Capture the cell that displays the provided text and extract its [x, y] central coordinate. 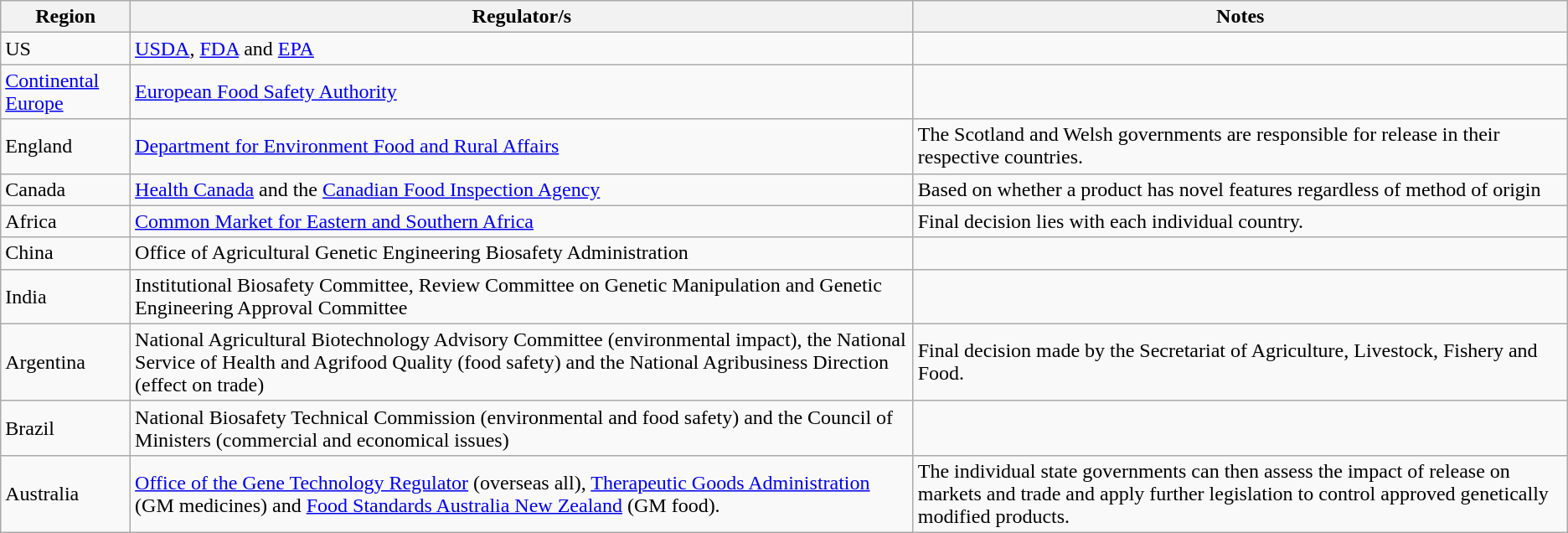
Africa [65, 221]
Canada [65, 189]
Final decision made by the Secretariat of Agriculture, Livestock, Fishery and Food. [1240, 362]
Argentina [65, 362]
The Scotland and Welsh governments are responsible for release in their respective countries. [1240, 146]
Department for Environment Food and Rural Affairs [523, 146]
Based on whether a product has novel features regardless of method of origin [1240, 189]
National Biosafety Technical Commission (environmental and food safety) and the Council of Ministers (commercial and economical issues) [523, 427]
Notes [1240, 17]
England [65, 146]
Region [65, 17]
Final decision lies with each individual country. [1240, 221]
Common Market for Eastern and Southern Africa [523, 221]
Australia [65, 494]
European Food Safety Authority [523, 92]
Health Canada and the Canadian Food Inspection Agency [523, 189]
Office of Agricultural Genetic Engineering Biosafety Administration [523, 253]
Institutional Biosafety Committee, Review Committee on Genetic Manipulation and Genetic Engineering Approval Committee [523, 297]
US [65, 49]
USDA, FDA and EPA [523, 49]
Regulator/s [523, 17]
India [65, 297]
China [65, 253]
Continental Europe [65, 92]
Brazil [65, 427]
